Determine the (X, Y) coordinate at the center of the cell enclosing the given text.  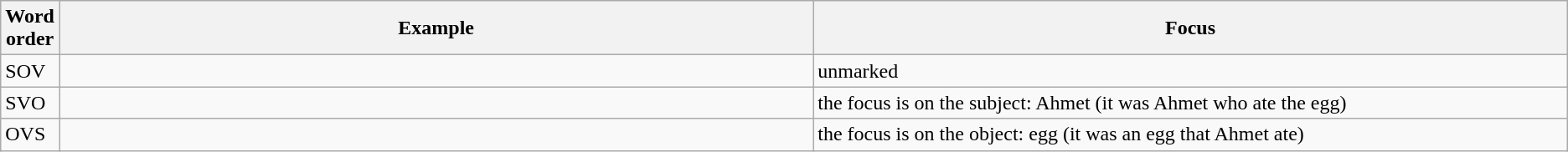
SVO (30, 103)
Word order (30, 28)
OVS (30, 134)
Focus (1190, 28)
the focus is on the subject: Ahmet (it was Ahmet who ate the egg) (1190, 103)
unmarked (1190, 71)
SOV (30, 71)
the focus is on the object: egg (it was an egg that Ahmet ate) (1190, 134)
Example (436, 28)
